Scan for the cell matching the given text and deliver its (X, Y) coordinate at center. 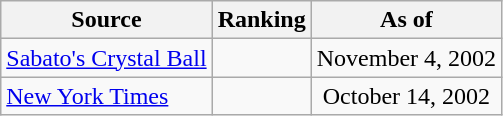
November 4, 2002 (406, 58)
Ranking (262, 20)
Sabato's Crystal Ball (106, 58)
October 14, 2002 (406, 96)
Source (106, 20)
As of (406, 20)
New York Times (106, 96)
